Extract the (x, y) coordinate from the center of the cell holding the provided text.  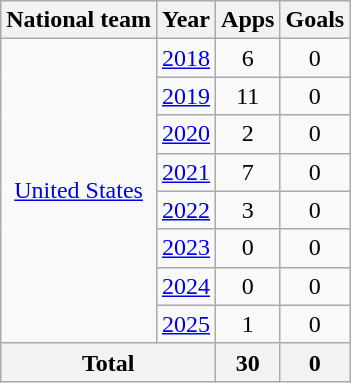
Year (186, 20)
30 (248, 362)
Total (108, 362)
2020 (186, 134)
6 (248, 58)
11 (248, 96)
2019 (186, 96)
2024 (186, 286)
2021 (186, 172)
2025 (186, 324)
Apps (248, 20)
United States (79, 191)
2018 (186, 58)
National team (79, 20)
2022 (186, 210)
1 (248, 324)
2 (248, 134)
Goals (315, 20)
7 (248, 172)
3 (248, 210)
2023 (186, 248)
